Extract the (x, y) coordinate from the center of the cell holding the provided text.  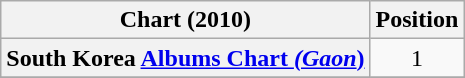
South Korea Albums Chart (Gaon) (186, 58)
1 (417, 58)
Chart (2010) (186, 20)
Position (417, 20)
